Pinpoint the cell where the given text exists, returning its [x, y] midpoint coordinate. 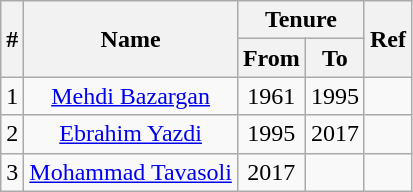
Tenure [300, 20]
# [12, 39]
Mehdi Bazargan [131, 96]
1 [12, 96]
3 [12, 172]
1961 [271, 96]
2 [12, 134]
Ebrahim Yazdi [131, 134]
Name [131, 39]
Mohammad Tavasoli [131, 172]
Ref [388, 39]
From [271, 58]
To [334, 58]
